Detect which cell encompasses the target text, then output its (x, y) center coordinate. 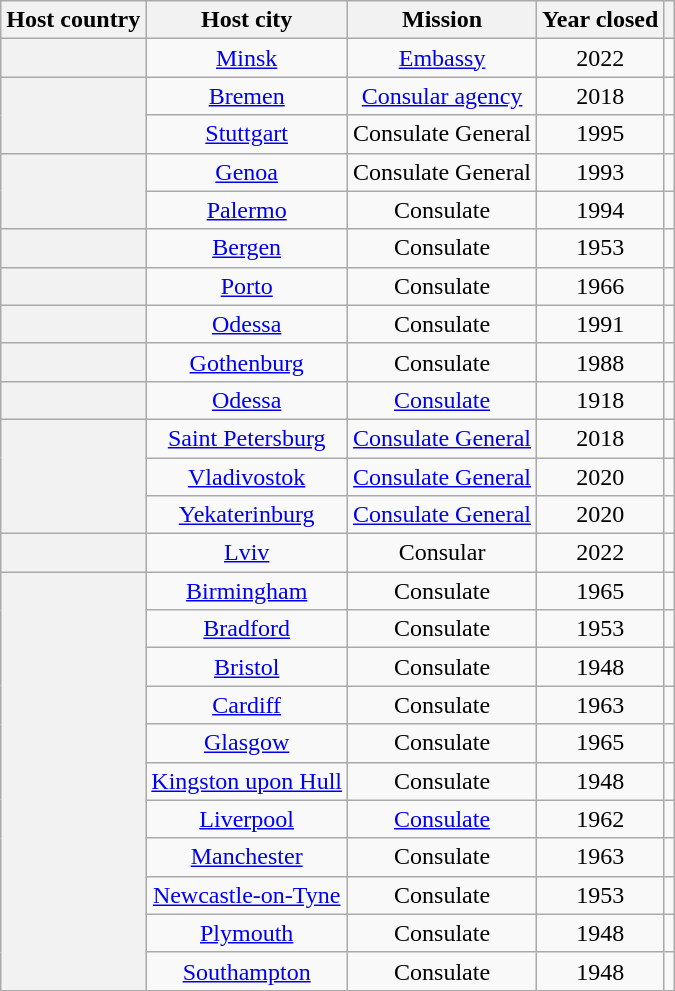
Porto (247, 286)
Plymouth (247, 933)
1995 (600, 134)
Saint Petersburg (247, 438)
Minsk (247, 58)
Southampton (247, 971)
Manchester (247, 857)
Yekaterinburg (247, 515)
Host country (74, 20)
Palermo (247, 210)
Bremen (247, 96)
Bristol (247, 667)
Year closed (600, 20)
Embassy (442, 58)
1988 (600, 362)
1918 (600, 400)
Consular (442, 553)
Bradford (247, 629)
Glasgow (247, 743)
1993 (600, 172)
Consular agency (442, 96)
Host city (247, 20)
Newcastle-on-Tyne (247, 895)
Vladivostok (247, 477)
1994 (600, 210)
Birmingham (247, 591)
Kingston upon Hull (247, 781)
1991 (600, 324)
Gothenburg (247, 362)
1962 (600, 819)
Stuttgart (247, 134)
1966 (600, 286)
Lviv (247, 553)
Genoa (247, 172)
Cardiff (247, 705)
Bergen (247, 248)
Liverpool (247, 819)
Mission (442, 20)
